Provide the (x, y) coordinate of the cell's center where the given text is located.  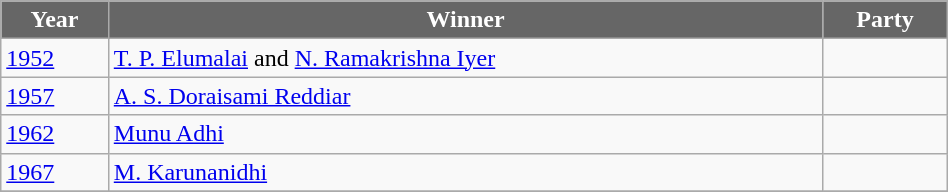
1952 (55, 58)
1957 (55, 96)
T. P. Elumalai and N. Ramakrishna Iyer (466, 58)
Year (55, 20)
A. S. Doraisami Reddiar (466, 96)
M. Karunanidhi (466, 172)
1967 (55, 172)
1962 (55, 134)
Party (885, 20)
Munu Adhi (466, 134)
Winner (466, 20)
